Return [X, Y] of the center of cell containing provided text 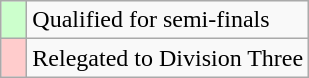
Relegated to Division Three [168, 58]
Qualified for semi-finals [168, 20]
